Detect which cell encompasses the target text, then output its (X, Y) center coordinate. 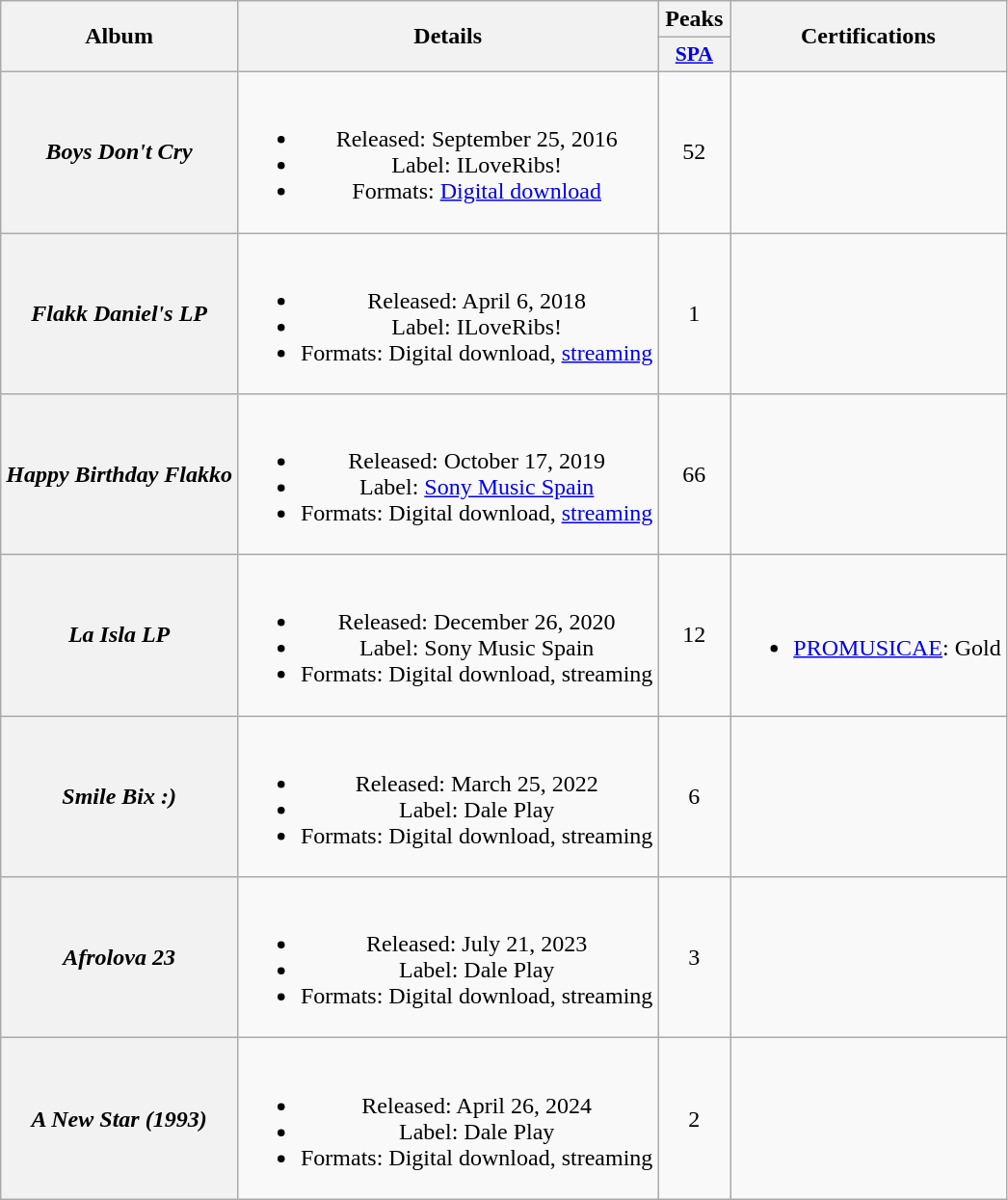
Certifications (868, 37)
2 (694, 1118)
3 (694, 958)
Released: September 25, 2016Label: ILoveRibs!Formats: Digital download (447, 152)
Released: October 17, 2019Label: Sony Music SpainFormats: Digital download, streaming (447, 474)
12 (694, 636)
Released: March 25, 2022Label: Dale PlayFormats: Digital download, streaming (447, 796)
6 (694, 796)
66 (694, 474)
52 (694, 152)
Released: April 6, 2018Label: ILoveRibs!Formats: Digital download, streaming (447, 314)
Details (447, 37)
Happy Birthday Flakko (119, 474)
La Isla LP (119, 636)
1 (694, 314)
A New Star (1993) (119, 1118)
Released: July 21, 2023Label: Dale PlayFormats: Digital download, streaming (447, 958)
PROMUSICAE: Gold (868, 636)
Smile Bix :) (119, 796)
Boys Don't Cry (119, 152)
Released: April 26, 2024Label: Dale PlayFormats: Digital download, streaming (447, 1118)
Flakk Daniel's LP (119, 314)
SPA (694, 55)
Afrolova 23 (119, 958)
Released: December 26, 2020Label: Sony Music SpainFormats: Digital download, streaming (447, 636)
Peaks (694, 19)
Album (119, 37)
